Provide the [X, Y] coordinate of the cell's center where the given text is located.  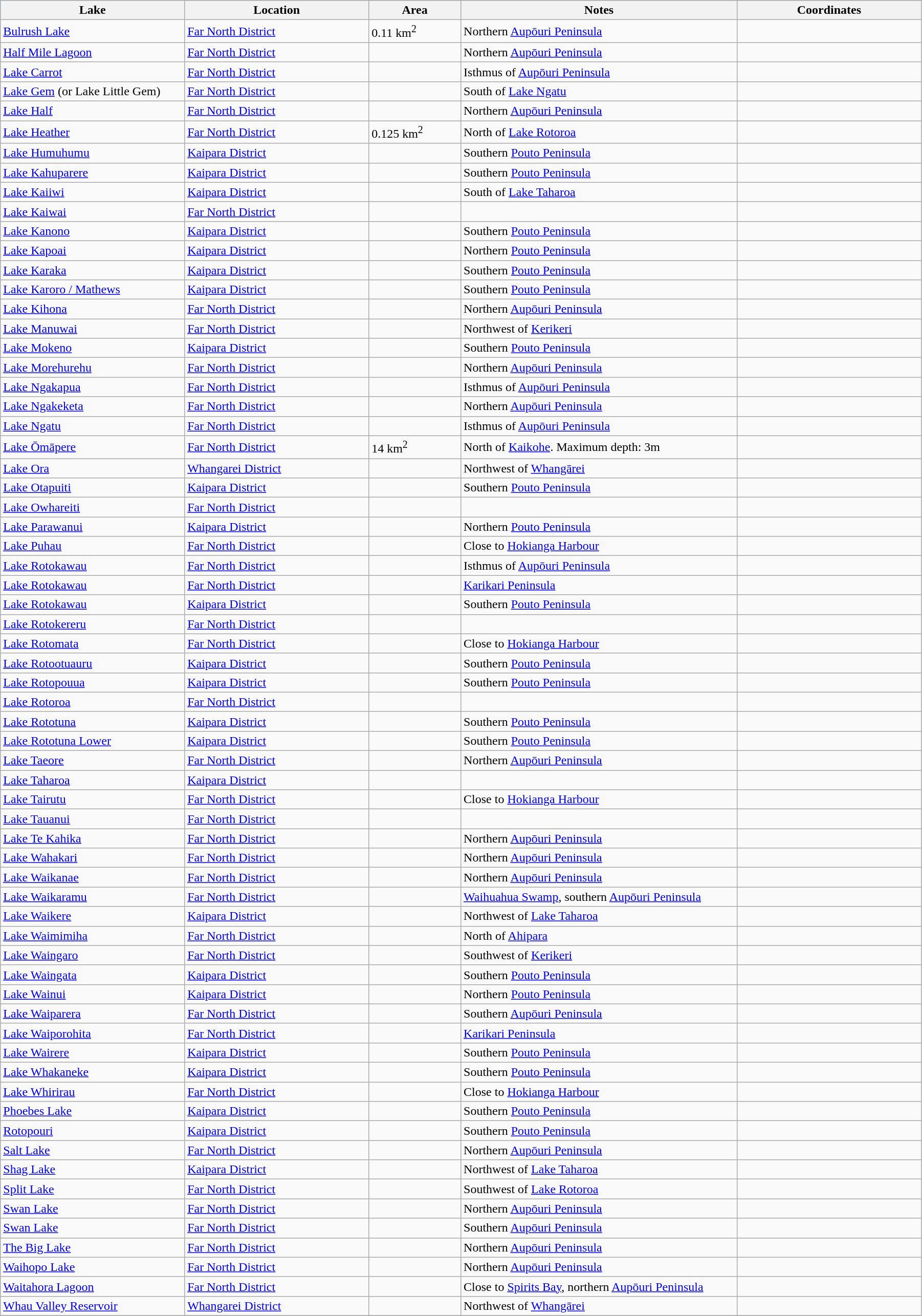
Lake Wainui [93, 994]
Close to Spirits Bay, northern Aupōuri Peninsula [599, 1286]
Lake Waikanae [93, 877]
North of Kaikohe. Maximum depth: 3m [599, 447]
The Big Lake [93, 1247]
0.11 km2 [415, 32]
Lake Otapuiti [93, 488]
Bulrush Lake [93, 32]
Lake Te Kahika [93, 838]
Lake Rotootuauru [93, 663]
Notes [599, 10]
Lake Waiparera [93, 1013]
Salt Lake [93, 1150]
Southwest of Lake Rotoroa [599, 1189]
Split Lake [93, 1189]
Lake Kapoai [93, 250]
Lake Manuwai [93, 329]
Lake Puhau [93, 546]
Waihuahua Swamp, southern Aupōuri Peninsula [599, 897]
Area [415, 10]
Southwest of Kerikeri [599, 955]
Lake Wairere [93, 1053]
Lake Parawanui [93, 527]
Lake Waiporohita [93, 1033]
Coordinates [829, 10]
Lake Rotopouua [93, 682]
Lake Whakaneke [93, 1072]
Lake [93, 10]
Lake Kihona [93, 309]
Lake Carrot [93, 72]
Lake Rotoroa [93, 702]
Lake Kaiiwi [93, 192]
Lake Waikaramu [93, 897]
Phoebes Lake [93, 1111]
Lake Mokeno [93, 348]
Lake Tairutu [93, 800]
North of Ahipara [599, 936]
Lake Tauanui [93, 819]
Lake Rotokereru [93, 624]
Lake Waingaro [93, 955]
Lake Ngatu [93, 426]
North of Lake Rotoroa [599, 132]
Half Mile Lagoon [93, 52]
Lake Whirirau [93, 1092]
Shag Lake [93, 1170]
14 km2 [415, 447]
Lake Rototuna [93, 721]
Lake Ngakeketa [93, 406]
Lake Heather [93, 132]
Lake Waingata [93, 975]
Waitahora Lagoon [93, 1286]
Northwest of Kerikeri [599, 329]
Lake Kanono [93, 231]
Lake Rototuna Lower [93, 741]
South of Lake Ngatu [599, 91]
Lake Ngakapua [93, 387]
Rotopouri [93, 1131]
Lake Kaiwai [93, 211]
Lake Gem (or Lake Little Gem) [93, 91]
0.125 km2 [415, 132]
Location [277, 10]
Lake Karoro / Mathews [93, 290]
South of Lake Taharoa [599, 192]
Lake Karaka [93, 270]
Lake Waimimiha [93, 936]
Lake Waikere [93, 916]
Lake Taharoa [93, 780]
Lake Half [93, 111]
Lake Taeore [93, 761]
Whau Valley Reservoir [93, 1306]
Lake Rotomata [93, 643]
Lake Morehurehu [93, 368]
Lake Ora [93, 468]
Lake Wahakari [93, 858]
Waihopo Lake [93, 1267]
Lake Ōmāpere [93, 447]
Lake Kahuparere [93, 172]
Lake Owhareiti [93, 507]
Lake Humuhumu [93, 153]
